Search for the cell housing the specified text and yield its (x, y) center coordinate. 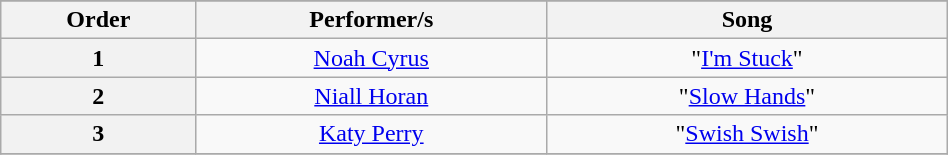
"I'm Stuck" (747, 58)
Order (98, 20)
1 (98, 58)
"Slow Hands" (747, 96)
Song (747, 20)
Performer/s (372, 20)
Noah Cyrus (372, 58)
Katy Perry (372, 134)
Niall Horan (372, 96)
"Swish Swish" (747, 134)
2 (98, 96)
3 (98, 134)
